Scan for the cell matching the given text and deliver its (x, y) coordinate at center. 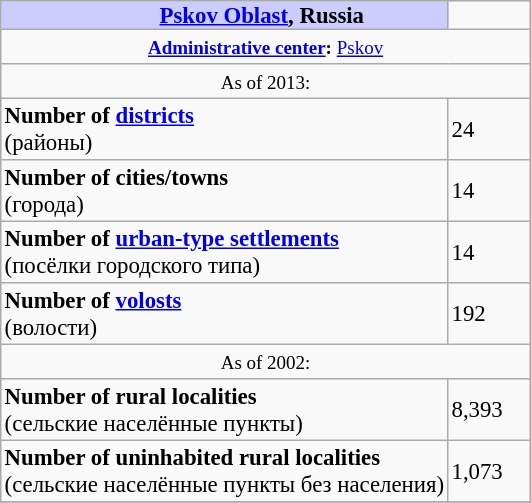
8,393 (489, 410)
Number of urban-type settlements(посёлки городского типа) (224, 252)
As of 2002: (266, 361)
Number of cities/towns(города) (224, 191)
Number of rural localities(сельские населённые пункты) (224, 410)
As of 2013: (266, 81)
Number of districts(районы) (224, 129)
Number of uninhabited rural localities(сельские населённые пункты без населения) (224, 471)
192 (489, 314)
1,073 (489, 471)
24 (489, 129)
Pskov Oblast, Russia (224, 15)
Number of volosts(волости) (224, 314)
Administrative center: Pskov (266, 46)
